Capture the cell that displays the provided text and extract its [x, y] central coordinate. 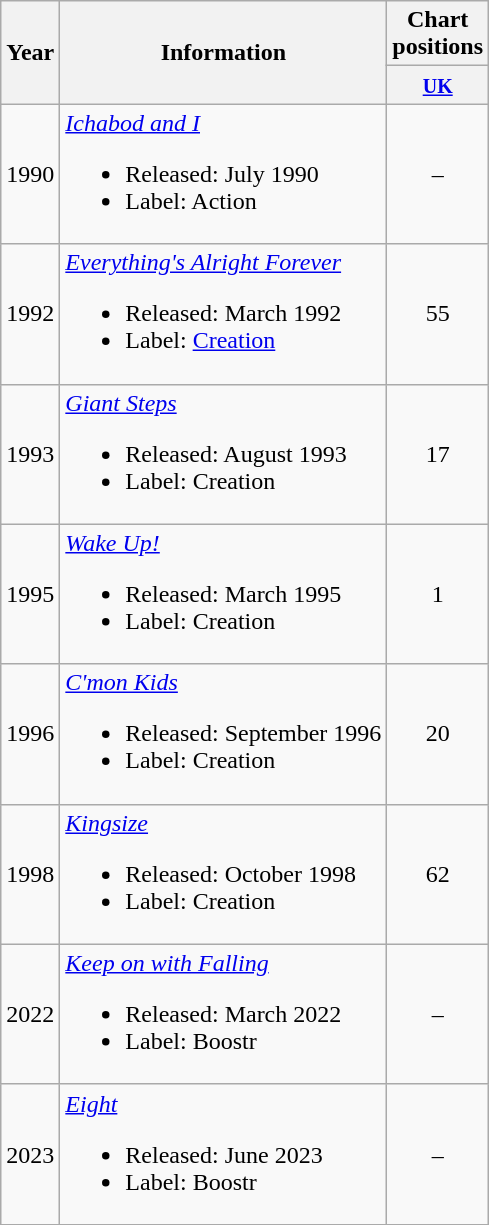
Keep on with FallingReleased: March 2022Label: Boostr [224, 1014]
1995 [30, 594]
UK [438, 85]
1992 [30, 314]
C'mon KidsReleased: September 1996Label: Creation [224, 734]
2022 [30, 1014]
Giant StepsReleased: August 1993Label: Creation [224, 454]
2023 [30, 1154]
KingsizeReleased: October 1998Label: Creation [224, 874]
20 [438, 734]
17 [438, 454]
Year [30, 52]
55 [438, 314]
Information [224, 52]
1990 [30, 174]
Chart positions [438, 34]
1996 [30, 734]
Wake Up!Released: March 1995Label: Creation [224, 594]
1993 [30, 454]
Ichabod and IReleased: July 1990Label: Action [224, 174]
1998 [30, 874]
EightReleased: June 2023Label: Boostr [224, 1154]
Everything's Alright ForeverReleased: March 1992Label: Creation [224, 314]
62 [438, 874]
1 [438, 594]
